For the text-containing cell, return its midpoint in (x, y) coordinate format. 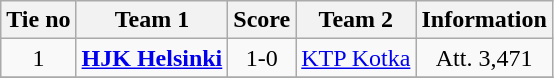
Score (262, 20)
1 (38, 58)
Team 2 (356, 20)
Information (484, 20)
HJK Helsinki (152, 58)
Team 1 (152, 20)
Att. 3,471 (484, 58)
Tie no (38, 20)
1-0 (262, 58)
KTP Kotka (356, 58)
